Return the (X, Y) coordinate for the center point of the cell that contains the specified text.  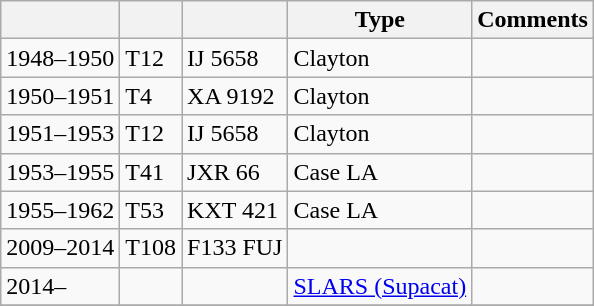
Type (380, 20)
1955–1962 (60, 210)
F133 FUJ (235, 248)
1951–1953 (60, 134)
1950–1951 (60, 96)
T41 (151, 172)
T108 (151, 248)
1948–1950 (60, 58)
KXT 421 (235, 210)
XA 9192 (235, 96)
T53 (151, 210)
1953–1955 (60, 172)
SLARS (Supacat) (380, 286)
Comments (533, 20)
2014– (60, 286)
T4 (151, 96)
2009–2014 (60, 248)
JXR 66 (235, 172)
